From the cell containing the given text, extract its center point as [x, y] coordinate. 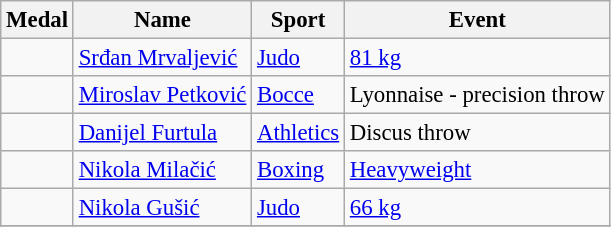
Lyonnaise - precision throw [478, 95]
Miroslav Petković [162, 95]
81 kg [478, 58]
Bocce [298, 95]
Discus throw [478, 133]
Event [478, 20]
66 kg [478, 208]
Medal [38, 20]
Srđan Mrvaljević [162, 58]
Danijel Furtula [162, 133]
Heavyweight [478, 170]
Nikola Milačić [162, 170]
Nikola Gušić [162, 208]
Boxing [298, 170]
Sport [298, 20]
Name [162, 20]
Athletics [298, 133]
